For the text-containing cell, return its midpoint in [x, y] coordinate format. 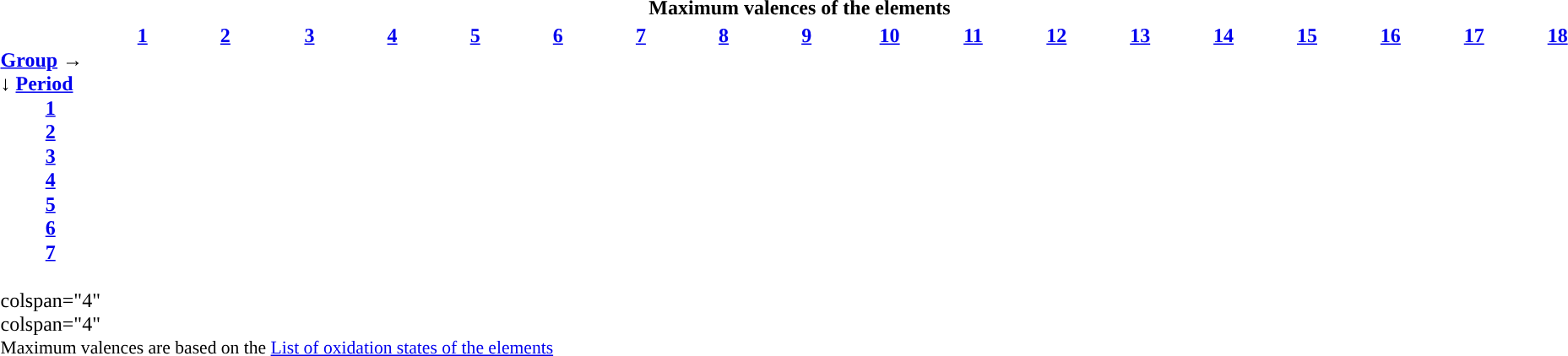
15 [1307, 37]
12 [1057, 37]
17 [1474, 37]
14 [1223, 37]
↓ Period [133, 84]
8 [724, 37]
Group → [133, 61]
10 [890, 37]
13 [1140, 37]
9 [807, 37]
11 [973, 37]
16 [1390, 37]
